Detect which cell encompasses the target text, then output its [X, Y] center coordinate. 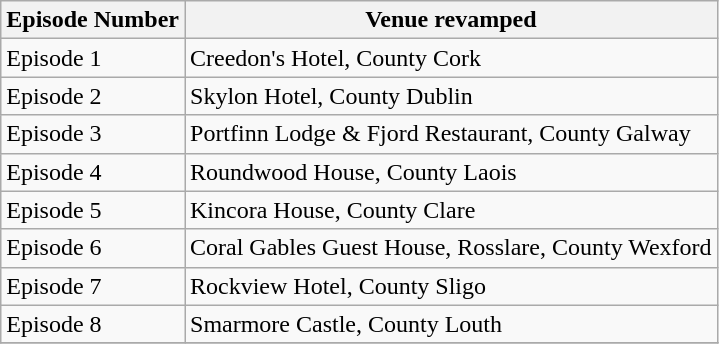
Portfinn Lodge & Fjord Restaurant, County Galway [450, 134]
Episode 3 [93, 134]
Episode 8 [93, 324]
Roundwood House, County Laois [450, 172]
Episode 4 [93, 172]
Episode 6 [93, 248]
Episode Number [93, 20]
Episode 5 [93, 210]
Episode 7 [93, 286]
Coral Gables Guest House, Rosslare, County Wexford [450, 248]
Kincora House, County Clare [450, 210]
Creedon's Hotel, County Cork [450, 58]
Rockview Hotel, County Sligo [450, 286]
Skylon Hotel, County Dublin [450, 96]
Episode 2 [93, 96]
Episode 1 [93, 58]
Smarmore Castle, County Louth [450, 324]
Venue revamped [450, 20]
